Locate the cell with the specified text and output its [X, Y] center coordinate. 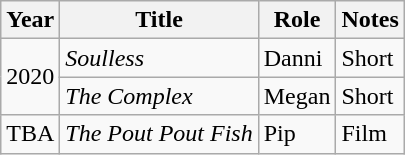
2020 [30, 77]
Film [370, 134]
Megan [297, 96]
TBA [30, 134]
The Complex [159, 96]
Role [297, 20]
Notes [370, 20]
Year [30, 20]
Soulless [159, 58]
Pip [297, 134]
Title [159, 20]
Danni [297, 58]
The Pout Pout Fish [159, 134]
